Detect which cell encompasses the target text, then output its [X, Y] center coordinate. 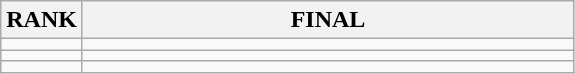
RANK [42, 20]
FINAL [328, 20]
